Detect which cell encompasses the target text, then output its [x, y] center coordinate. 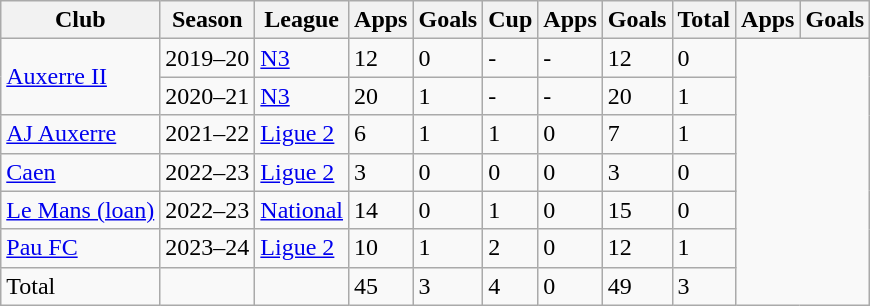
2020–21 [208, 96]
2023–24 [208, 248]
Pau FC [80, 248]
AJ Auxerre [80, 134]
Cup [510, 20]
League [302, 20]
45 [381, 286]
Le Mans (loan) [80, 210]
Club [80, 20]
14 [381, 210]
2021–22 [208, 134]
15 [637, 210]
7 [637, 134]
49 [637, 286]
Auxerre II [80, 77]
6 [381, 134]
National [302, 210]
Caen [80, 172]
10 [381, 248]
2 [510, 248]
Season [208, 20]
2019–20 [208, 58]
4 [510, 286]
